Determine the (x, y) coordinate at the center of the cell enclosing the given text.  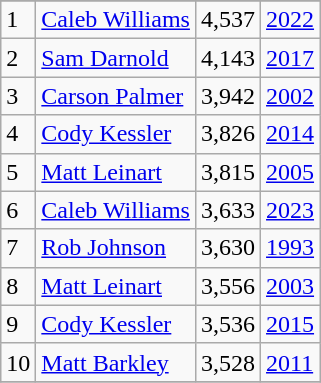
4 (18, 134)
Carson Palmer (116, 96)
2017 (290, 58)
2002 (290, 96)
1993 (290, 248)
3,942 (228, 96)
3,826 (228, 134)
3,815 (228, 172)
9 (18, 324)
4,537 (228, 20)
7 (18, 248)
5 (18, 172)
2022 (290, 20)
2 (18, 58)
3,633 (228, 210)
6 (18, 210)
3,528 (228, 362)
2015 (290, 324)
Matt Barkley (116, 362)
Rob Johnson (116, 248)
2014 (290, 134)
Sam Darnold (116, 58)
8 (18, 286)
4,143 (228, 58)
3,536 (228, 324)
2003 (290, 286)
3,556 (228, 286)
10 (18, 362)
3,630 (228, 248)
2011 (290, 362)
1 (18, 20)
3 (18, 96)
2005 (290, 172)
2023 (290, 210)
